Search for the cell housing the specified text and yield its (X, Y) center coordinate. 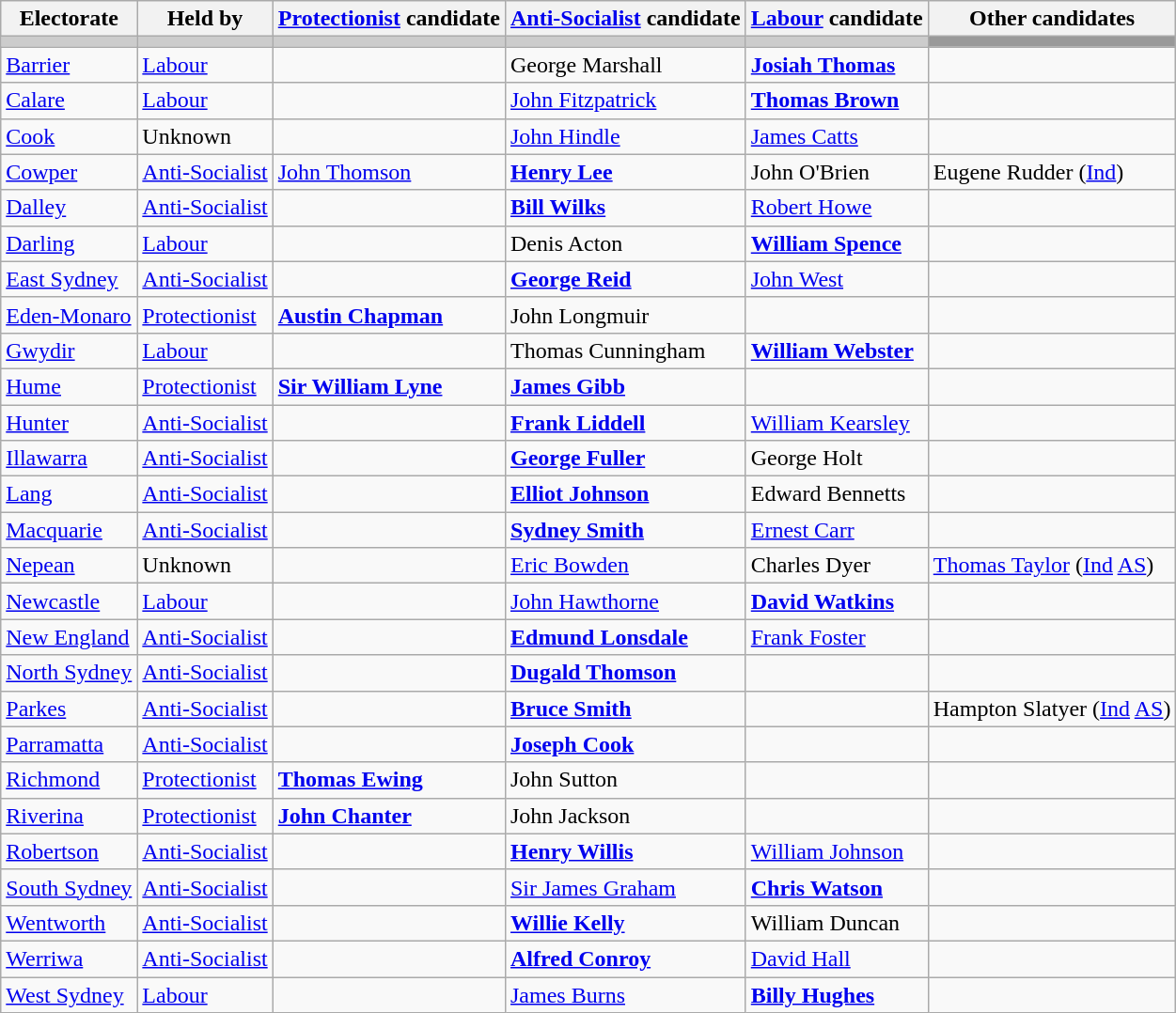
Hampton Slatyer (Ind AS) (1052, 709)
Sir James Graham (625, 887)
Willie Kelly (625, 923)
Joseph Cook (625, 744)
Josiah Thomas (837, 65)
Billy Hughes (837, 995)
Protectionist candidate (389, 19)
Elliot Johnson (625, 494)
Eden-Monaro (70, 315)
Nepean (70, 566)
Wentworth (70, 923)
Riverina (70, 816)
West Sydney (70, 995)
New England (70, 637)
Parkes (70, 709)
Macquarie (70, 530)
George Reid (625, 279)
Frank Foster (837, 637)
John Hindle (625, 136)
John Chanter (389, 816)
Eric Bowden (625, 566)
Robertson (70, 851)
James Gibb (625, 386)
Held by (205, 19)
Alfred Conroy (625, 958)
William Kearsley (837, 422)
Henry Lee (625, 172)
George Fuller (625, 459)
Denis Acton (625, 243)
Barrier (70, 65)
Thomas Ewing (389, 780)
Robert Howe (837, 208)
James Catts (837, 136)
John Sutton (625, 780)
Darling (70, 243)
Ernest Carr (837, 530)
Edmund Lonsdale (625, 637)
John West (837, 279)
George Marshall (625, 65)
Cook (70, 136)
John O'Brien (837, 172)
Bill Wilks (625, 208)
Lang (70, 494)
Thomas Brown (837, 101)
Frank Liddell (625, 422)
Gwydir (70, 351)
David Hall (837, 958)
Electorate (70, 19)
Newcastle (70, 601)
Hunter (70, 422)
Sir William Lyne (389, 386)
Edward Bennetts (837, 494)
Charles Dyer (837, 566)
John Jackson (625, 816)
Illawarra (70, 459)
Henry Willis (625, 851)
William Duncan (837, 923)
South Sydney (70, 887)
John Thomson (389, 172)
George Holt (837, 459)
John Longmuir (625, 315)
Dugald Thomson (625, 673)
Other candidates (1052, 19)
Parramatta (70, 744)
Thomas Cunningham (625, 351)
North Sydney (70, 673)
East Sydney (70, 279)
Hume (70, 386)
Labour candidate (837, 19)
James Burns (625, 995)
Eugene Rudder (Ind) (1052, 172)
John Hawthorne (625, 601)
Thomas Taylor (Ind AS) (1052, 566)
Bruce Smith (625, 709)
Richmond (70, 780)
Sydney Smith (625, 530)
Werriwa (70, 958)
John Fitzpatrick (625, 101)
William Webster (837, 351)
David Watkins (837, 601)
William Johnson (837, 851)
Dalley (70, 208)
Austin Chapman (389, 315)
William Spence (837, 243)
Cowper (70, 172)
Anti-Socialist candidate (625, 19)
Chris Watson (837, 887)
Calare (70, 101)
